Return [X, Y] of the center of cell containing provided text 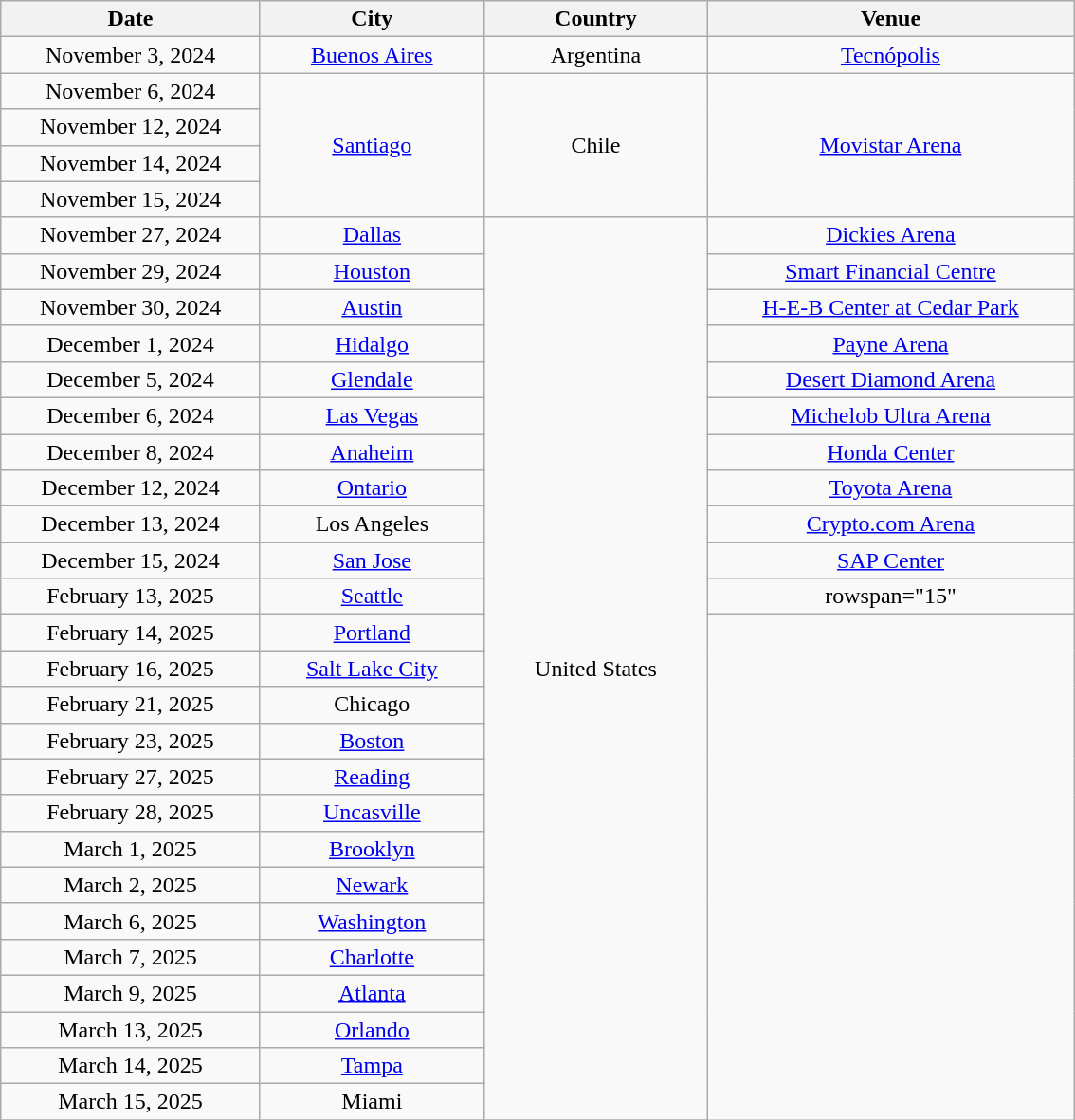
Brooklyn [372, 849]
Hidalgo [372, 343]
Tecnópolis [890, 55]
Chicago [372, 705]
February 14, 2025 [131, 633]
December 12, 2024 [131, 488]
March 15, 2025 [131, 1102]
November 3, 2024 [131, 55]
March 6, 2025 [131, 921]
Charlotte [372, 957]
November 6, 2024 [131, 91]
December 8, 2024 [131, 452]
March 2, 2025 [131, 885]
City [372, 19]
H-E-B Center at Cedar Park [890, 307]
Honda Center [890, 452]
February 23, 2025 [131, 741]
Portland [372, 633]
December 13, 2024 [131, 524]
Dallas [372, 235]
Reading [372, 777]
March 7, 2025 [131, 957]
rowspan="15" [890, 597]
February 13, 2025 [131, 597]
March 1, 2025 [131, 849]
November 12, 2024 [131, 127]
Venue [890, 19]
December 6, 2024 [131, 415]
Payne Arena [890, 343]
Movistar Arena [890, 145]
Houston [372, 271]
November 15, 2024 [131, 199]
Ontario [372, 488]
November 14, 2024 [131, 163]
Miami [372, 1102]
December 15, 2024 [131, 560]
SAP Center [890, 560]
December 1, 2024 [131, 343]
February 27, 2025 [131, 777]
Uncasville [372, 813]
Orlando [372, 1029]
Glendale [372, 379]
Salt Lake City [372, 669]
Date [131, 19]
Desert Diamond Arena [890, 379]
Smart Financial Centre [890, 271]
Anaheim [372, 452]
November 27, 2024 [131, 235]
United States [595, 669]
March 9, 2025 [131, 993]
San Jose [372, 560]
March 14, 2025 [131, 1066]
Toyota Arena [890, 488]
Dickies Arena [890, 235]
Chile [595, 145]
Buenos Aires [372, 55]
Washington [372, 921]
November 30, 2024 [131, 307]
December 5, 2024 [131, 379]
Las Vegas [372, 415]
Boston [372, 741]
Tampa [372, 1066]
March 13, 2025 [131, 1029]
Michelob Ultra Arena [890, 415]
Austin [372, 307]
Los Angeles [372, 524]
Crypto.com Arena [890, 524]
February 16, 2025 [131, 669]
Country [595, 19]
February 28, 2025 [131, 813]
Atlanta [372, 993]
November 29, 2024 [131, 271]
Seattle [372, 597]
Santiago [372, 145]
February 21, 2025 [131, 705]
Newark [372, 885]
Argentina [595, 55]
